Locate the cell with the specified text and output its [x, y] center coordinate. 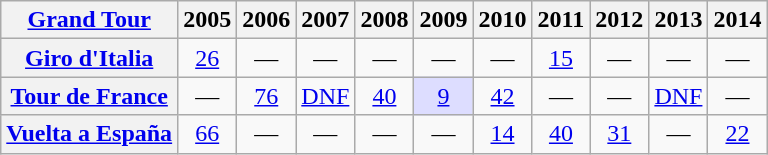
Giro d'Italia [90, 58]
2010 [502, 20]
Tour de France [90, 96]
2006 [266, 20]
Vuelta a España [90, 134]
2012 [620, 20]
31 [620, 134]
22 [738, 134]
26 [208, 58]
66 [208, 134]
2009 [444, 20]
2013 [678, 20]
2005 [208, 20]
2011 [561, 20]
76 [266, 96]
42 [502, 96]
14 [502, 134]
Grand Tour [90, 20]
15 [561, 58]
9 [444, 96]
2007 [326, 20]
2014 [738, 20]
2008 [384, 20]
